Detect which cell encompasses the target text, then output its [x, y] center coordinate. 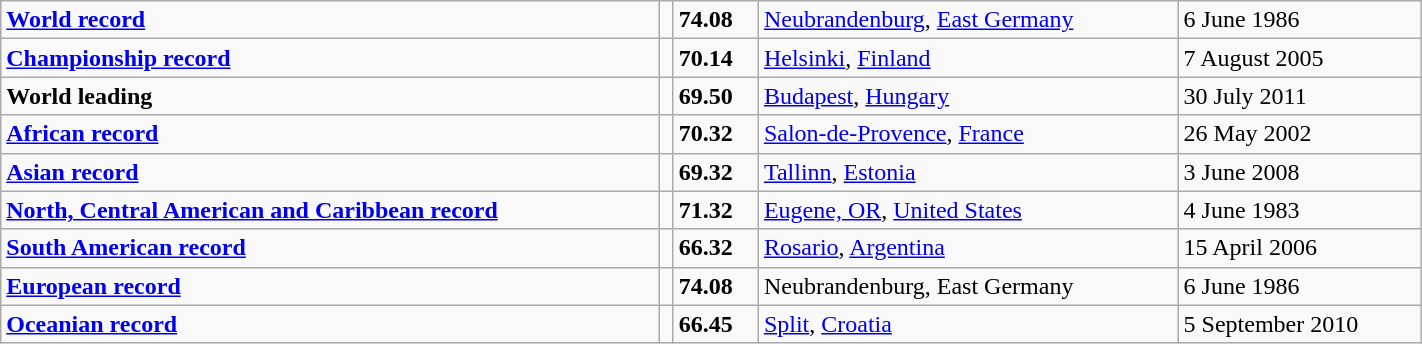
Budapest, Hungary [968, 96]
Oceanian record [330, 324]
Tallinn, Estonia [968, 172]
European record [330, 286]
70.32 [716, 134]
70.14 [716, 58]
African record [330, 134]
3 June 2008 [1300, 172]
Asian record [330, 172]
30 July 2011 [1300, 96]
Rosario, Argentina [968, 248]
66.45 [716, 324]
Eugene, OR, United States [968, 210]
Helsinki, Finland [968, 58]
69.32 [716, 172]
South American record [330, 248]
4 June 1983 [1300, 210]
Split, Croatia [968, 324]
26 May 2002 [1300, 134]
71.32 [716, 210]
15 April 2006 [1300, 248]
Championship record [330, 58]
69.50 [716, 96]
5 September 2010 [1300, 324]
World record [330, 20]
Salon-de-Provence, France [968, 134]
World leading [330, 96]
66.32 [716, 248]
North, Central American and Caribbean record [330, 210]
7 August 2005 [1300, 58]
